For the text-containing cell, return its midpoint in [X, Y] coordinate format. 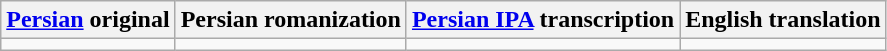
Persian romanization [290, 20]
Persian original [88, 20]
English translation [783, 20]
Persian IPA transcription [542, 20]
